Extract the [X, Y] coordinate from the center of the cell holding the provided text.  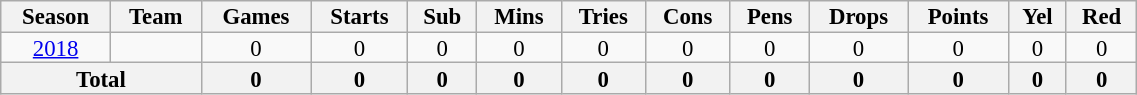
Season [56, 16]
Tries [603, 16]
Yel [1037, 16]
Total [101, 78]
Cons [688, 16]
Points [958, 16]
Starts [360, 16]
Pens [770, 16]
2018 [56, 48]
Drops [858, 16]
Red [1101, 16]
Games [256, 16]
Team [156, 16]
Mins [520, 16]
Sub [442, 16]
